Return [x, y] of the center of cell containing provided text 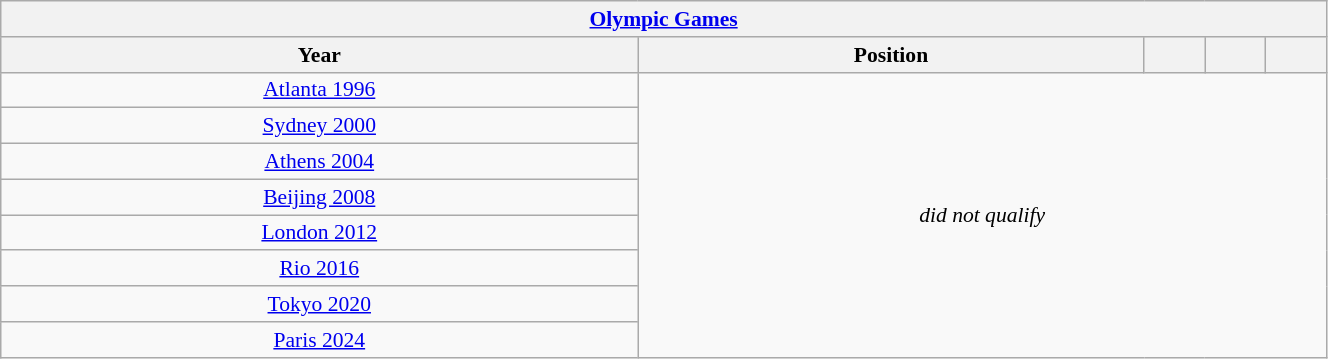
did not qualify [982, 214]
London 2012 [320, 233]
Rio 2016 [320, 269]
Beijing 2008 [320, 197]
Year [320, 55]
Olympic Games [664, 19]
Position [891, 55]
Tokyo 2020 [320, 304]
Athens 2004 [320, 162]
Paris 2024 [320, 340]
Atlanta 1996 [320, 90]
Sydney 2000 [320, 126]
